Return the [X, Y] coordinate for the center point of the cell that contains the specified text.  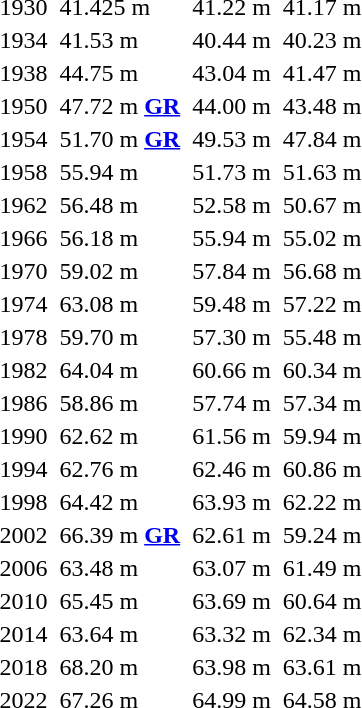
58.86 m [120, 403]
51.70 m GR [120, 139]
40.44 m [232, 40]
65.45 m [120, 601]
62.76 m [120, 469]
44.00 m [232, 106]
59.02 m [120, 271]
47.72 m GR [120, 106]
64.42 m [120, 502]
57.74 m [232, 403]
59.70 m [120, 337]
68.20 m [120, 667]
60.66 m [232, 370]
64.04 m [120, 370]
62.62 m [120, 436]
57.30 m [232, 337]
49.53 m [232, 139]
63.32 m [232, 634]
63.93 m [232, 502]
59.48 m [232, 304]
41.53 m [120, 40]
63.08 m [120, 304]
63.07 m [232, 568]
56.48 m [120, 205]
56.18 m [120, 238]
51.73 m [232, 172]
66.39 m GR [120, 535]
43.04 m [232, 73]
44.75 m [120, 73]
63.69 m [232, 601]
57.84 m [232, 271]
62.46 m [232, 469]
63.48 m [120, 568]
63.98 m [232, 667]
63.64 m [120, 634]
61.56 m [232, 436]
62.61 m [232, 535]
52.58 m [232, 205]
